For the text-containing cell, return its midpoint in [x, y] coordinate format. 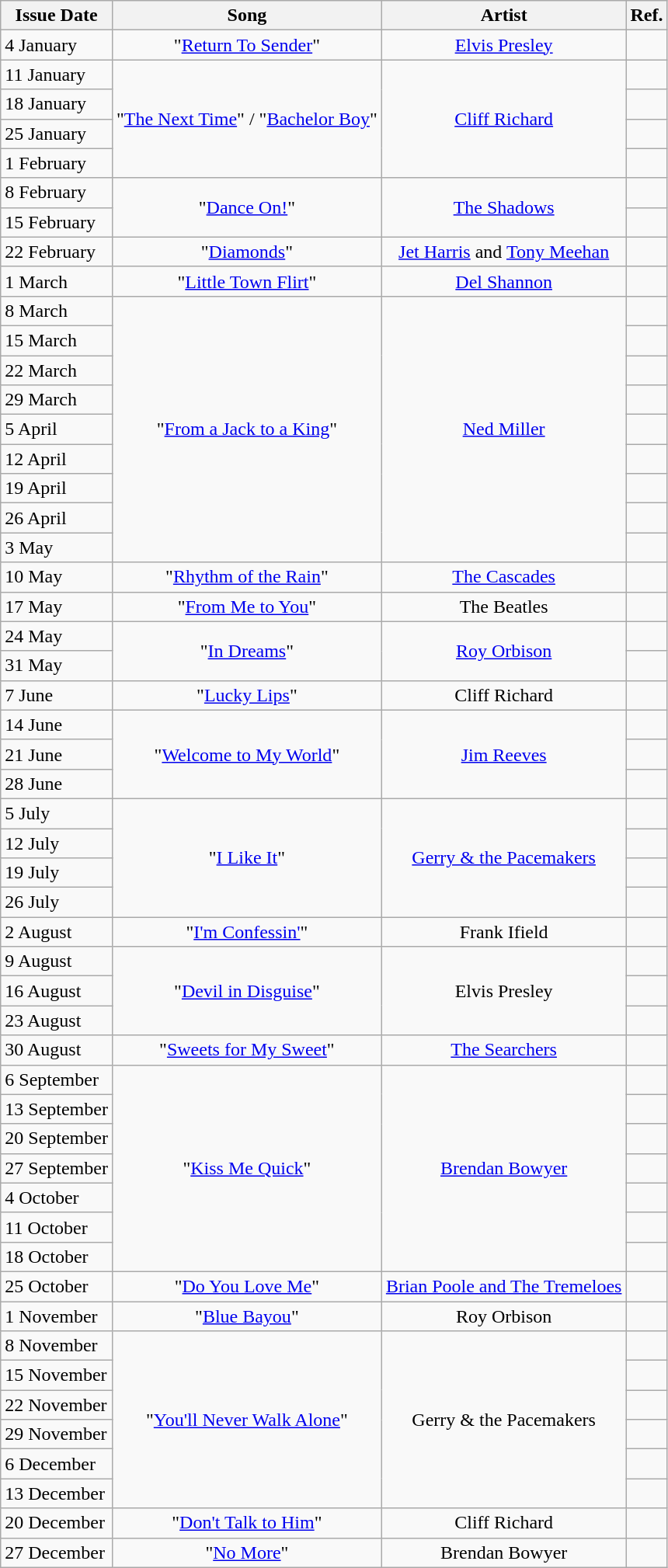
Issue Date [57, 16]
"Diamonds" [247, 252]
"I Like It" [247, 857]
13 September [57, 1109]
6 December [57, 1464]
20 December [57, 1523]
29 March [57, 400]
6 September [57, 1080]
19 April [57, 488]
21 June [57, 754]
"From Me to You" [247, 607]
27 September [57, 1168]
1 February [57, 163]
"Lucky Lips" [247, 695]
The Beatles [503, 607]
12 July [57, 843]
19 July [57, 873]
1 November [57, 1316]
"No More" [247, 1552]
"From a Jack to a King" [247, 429]
17 May [57, 607]
"I'm Confessin'" [247, 932]
18 October [57, 1257]
4 October [57, 1198]
Jet Harris and Tony Meehan [503, 252]
30 August [57, 1050]
Song [247, 16]
"Dance On!" [247, 207]
"Return To Sender" [247, 45]
"The Next Time" / "Bachelor Boy" [247, 119]
"In Dreams" [247, 651]
26 July [57, 902]
26 April [57, 518]
20 September [57, 1139]
24 May [57, 636]
25 October [57, 1286]
22 February [57, 252]
The Cascades [503, 577]
7 June [57, 695]
3 May [57, 548]
9 August [57, 961]
22 November [57, 1405]
10 May [57, 577]
The Shadows [503, 207]
4 January [57, 45]
Jim Reeves [503, 754]
12 April [57, 459]
23 August [57, 1020]
22 March [57, 370]
11 October [57, 1227]
"Do You Love Me" [247, 1286]
Del Shannon [503, 281]
"Devil in Disguise" [247, 991]
15 February [57, 222]
"Rhythm of the Rain" [247, 577]
Ref. [646, 16]
29 November [57, 1434]
Artist [503, 16]
"Blue Bayou" [247, 1316]
"Kiss Me Quick" [247, 1168]
25 January [57, 134]
"Don't Talk to Him" [247, 1523]
1 March [57, 281]
The Searchers [503, 1050]
Frank Ifield [503, 932]
"Sweets for My Sweet" [247, 1050]
16 August [57, 991]
15 March [57, 340]
13 December [57, 1493]
8 November [57, 1346]
15 November [57, 1375]
8 March [57, 311]
11 January [57, 75]
"Welcome to My World" [247, 754]
28 June [57, 784]
Brian Poole and The Tremeloes [503, 1286]
31 May [57, 666]
2 August [57, 932]
"You'll Never Walk Alone" [247, 1420]
Ned Miller [503, 429]
18 January [57, 104]
14 June [57, 725]
"Little Town Flirt" [247, 281]
5 April [57, 429]
5 July [57, 813]
8 February [57, 193]
27 December [57, 1552]
